Find where the given text appears and provide that cell's center as (X, Y) coordinate. 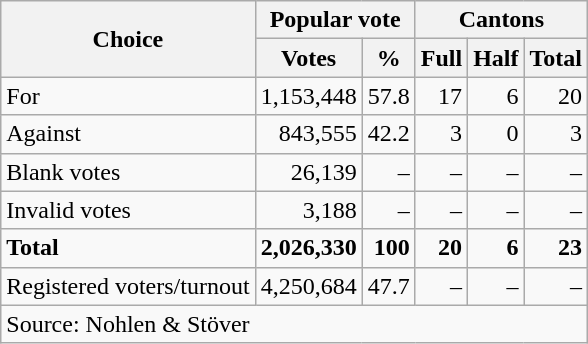
1,153,448 (308, 96)
100 (388, 248)
Blank votes (128, 172)
Popular vote (335, 20)
Votes (308, 58)
Full (441, 58)
% (388, 58)
843,555 (308, 134)
Invalid votes (128, 210)
Registered voters/turnout (128, 286)
47.7 (388, 286)
26,139 (308, 172)
For (128, 96)
4,250,684 (308, 286)
Against (128, 134)
Choice (128, 39)
42.2 (388, 134)
17 (441, 96)
3,188 (308, 210)
0 (496, 134)
Cantons (501, 20)
23 (556, 248)
Source: Nohlen & Stöver (294, 324)
57.8 (388, 96)
2,026,330 (308, 248)
Half (496, 58)
